For the text-containing cell, return its midpoint in [x, y] coordinate format. 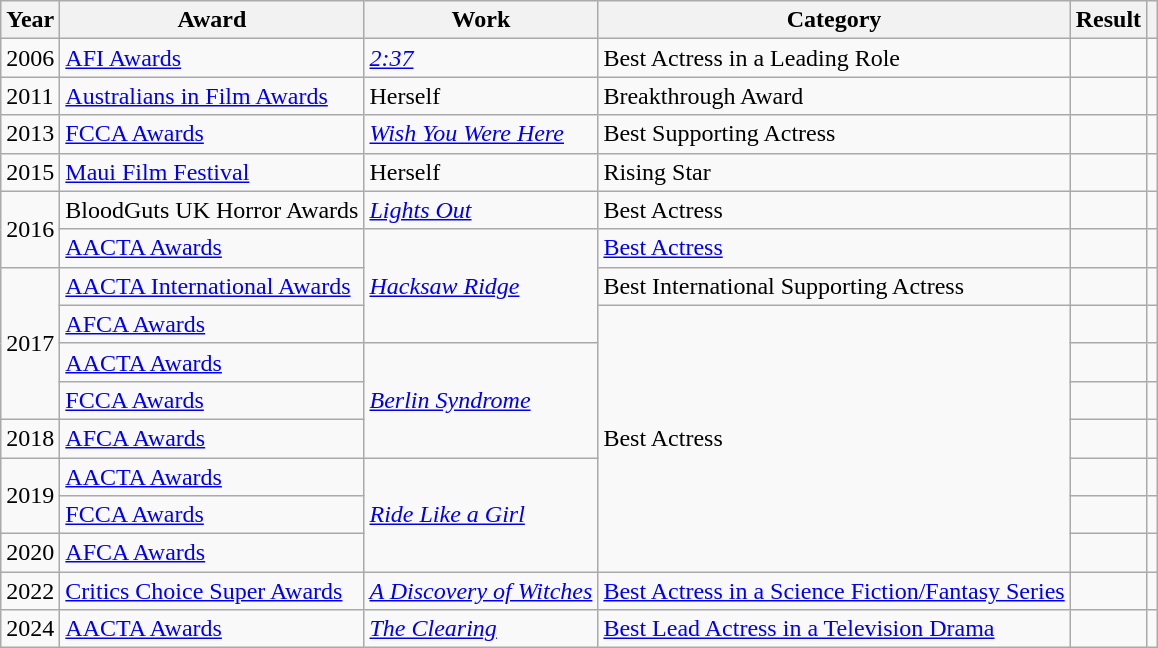
2024 [30, 629]
Breakthrough Award [834, 96]
Best Supporting Actress [834, 134]
AFI Awards [212, 58]
2015 [30, 172]
2011 [30, 96]
2019 [30, 496]
Year [30, 20]
Best Actress in a Science Fiction/Fantasy Series [834, 591]
Ride Like a Girl [481, 515]
2016 [30, 229]
2022 [30, 591]
Result [1108, 20]
2006 [30, 58]
Award [212, 20]
2018 [30, 438]
Australians in Film Awards [212, 96]
2017 [30, 343]
Hacksaw Ridge [481, 286]
2020 [30, 553]
The Clearing [481, 629]
Rising Star [834, 172]
Best Actress in a Leading Role [834, 58]
AACTA International Awards [212, 286]
Category [834, 20]
2:37 [481, 58]
Maui Film Festival [212, 172]
Work [481, 20]
2013 [30, 134]
Best Lead Actress in a Television Drama [834, 629]
Best International Supporting Actress [834, 286]
A Discovery of Witches [481, 591]
Berlin Syndrome [481, 400]
BloodGuts UK Horror Awards [212, 210]
Critics Choice Super Awards [212, 591]
Wish You Were Here [481, 134]
Lights Out [481, 210]
